Return (x, y) of the center of cell containing provided text 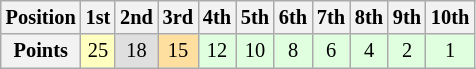
10 (255, 51)
12 (217, 51)
Points (41, 51)
2 (407, 51)
18 (136, 51)
2nd (136, 17)
7th (331, 17)
15 (178, 51)
1st (98, 17)
5th (255, 17)
4th (217, 17)
9th (407, 17)
8th (369, 17)
Position (41, 17)
1 (450, 51)
4 (369, 51)
3rd (178, 17)
6th (293, 17)
8 (293, 51)
10th (450, 17)
25 (98, 51)
6 (331, 51)
